For the text-containing cell, return its midpoint in (x, y) coordinate format. 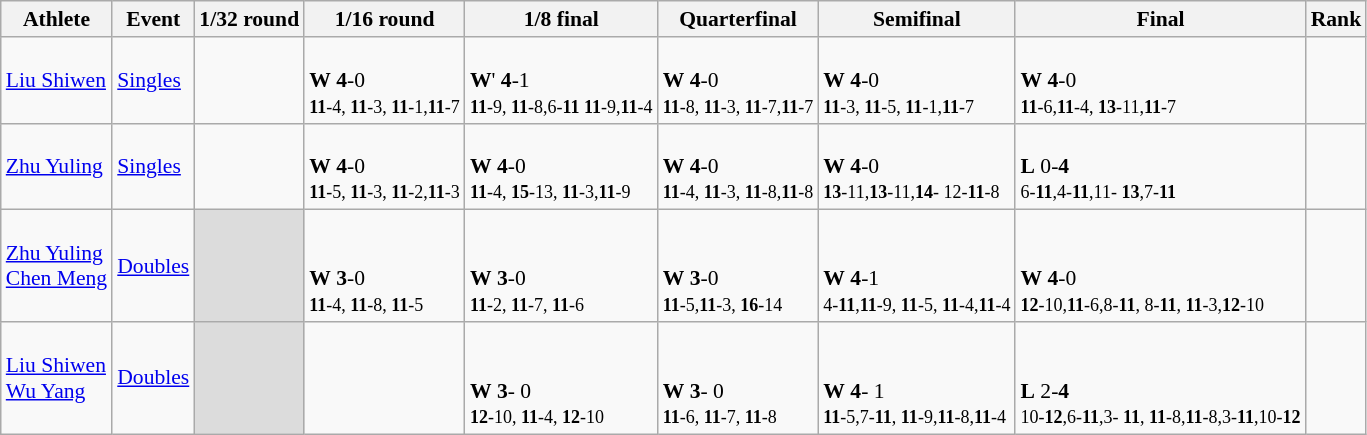
Quarterfinal (738, 19)
W 4-011-4, 15-13, 11-3,11-9 (562, 166)
Liu ShiwenWu Yang (56, 378)
W 4-011-4, 11-3, 11-1,11-7 (384, 80)
1/32 round (249, 19)
Rank (1336, 19)
W 4- 111-5,7-11, 11-9,11-8,11-4 (916, 378)
W 4-011-8, 11-3, 11-7,11-7 (738, 80)
W 3-011-2, 11-7, 11-6 (562, 266)
Semifinal (916, 19)
W 4-011-5, 11-3, 11-2,11-3 (384, 166)
W 3- 011-6, 11-7, 11-8 (738, 378)
W 4-011-4, 11-3, 11-8,11-8 (738, 166)
Zhu YulingChen Meng (56, 266)
W 3-011-5,11-3, 16-14 (738, 266)
L 2-410-12,6-11,3- 11, 11-8,11-8,3-11,10-12 (1160, 378)
Liu Shiwen (56, 80)
W 4-011-3, 11-5, 11-1,11-7 (916, 80)
Athlete (56, 19)
1/16 round (384, 19)
1/8 final (562, 19)
Final (1160, 19)
W' 4-111-9, 11-8,6-11 11-9,11-4 (562, 80)
W 3-011-4, 11-8, 11-5 (384, 266)
Zhu Yuling (56, 166)
W 4-013-11,13-11,14- 12-11-8 (916, 166)
W 4-14-11,11-9, 11-5, 11-4,11-4 (916, 266)
W 4-011-6,11-4, 13-11,11-7 (1160, 80)
W 3- 012-10, 11-4, 12-10 (562, 378)
L 0-46-11,4-11,11- 13,7-11 (1160, 166)
Event (153, 19)
W 4-012-10,11-6,8-11, 8-11, 11-3,12-10 (1160, 266)
